Pinpoint the cell where the given text exists, returning its [X, Y] midpoint coordinate. 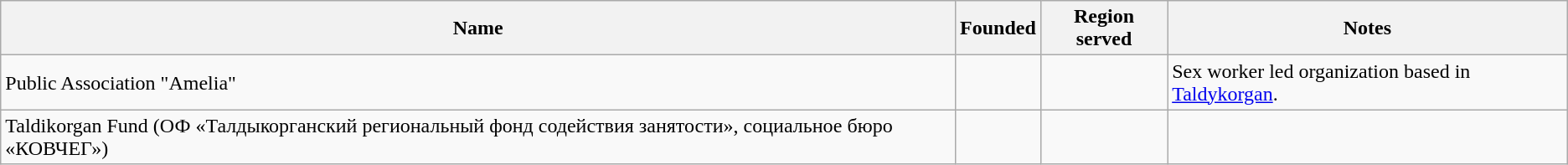
Founded [998, 28]
Public Association "Amelia" [478, 82]
Taldikorgan Fund (ОФ «Талдыкорганский региональный фонд содействия занятости», социальное бюро «КОВЧЕГ») [478, 137]
Region served [1104, 28]
Name [478, 28]
Notes [1368, 28]
Sex worker led organization based in Taldykorgan. [1368, 82]
